Pinpoint the cell where the given text exists, returning its [x, y] midpoint coordinate. 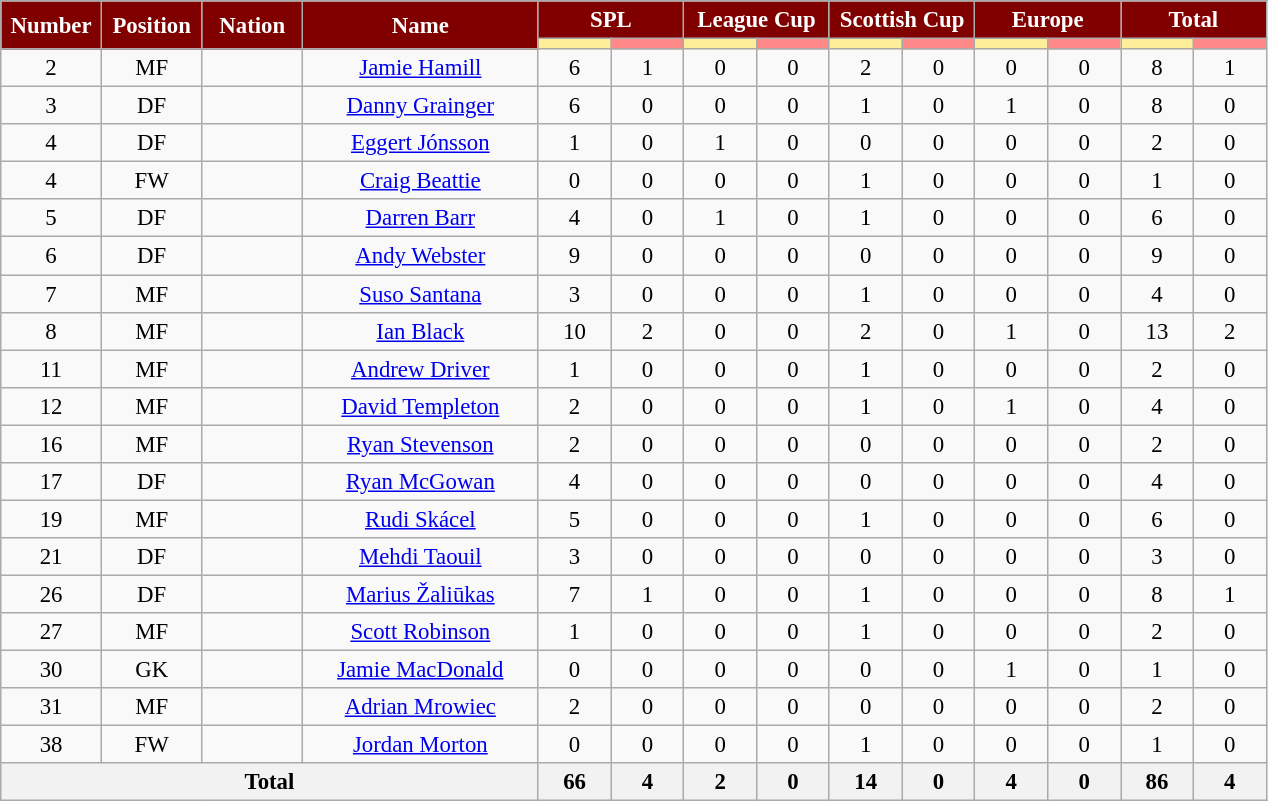
13 [1156, 331]
GK [152, 670]
Ryan Stevenson [421, 444]
Europe [1048, 20]
Andrew Driver [421, 369]
66 [574, 782]
31 [52, 707]
17 [52, 482]
19 [52, 519]
League Cup [757, 20]
Ryan McGowan [421, 482]
Position [152, 25]
30 [52, 670]
16 [52, 444]
21 [52, 557]
14 [866, 782]
David Templeton [421, 406]
12 [52, 406]
11 [52, 369]
Eggert Jónsson [421, 143]
38 [52, 745]
Jamie MacDonald [421, 670]
Scott Robinson [421, 632]
86 [1156, 782]
26 [52, 594]
SPL [611, 20]
Rudi Skácel [421, 519]
Nation [252, 25]
Jamie Hamill [421, 68]
Scottish Cup [902, 20]
Marius Žaliūkas [421, 594]
Ian Black [421, 331]
27 [52, 632]
Suso Santana [421, 294]
Danny Grainger [421, 106]
Jordan Morton [421, 745]
Name [421, 25]
10 [574, 331]
Number [52, 25]
Mehdi Taouil [421, 557]
Craig Beattie [421, 181]
Adrian Mrowiec [421, 707]
Andy Webster [421, 256]
Darren Barr [421, 219]
